Determine the [x, y] coordinate at the center of the cell enclosing the given text.  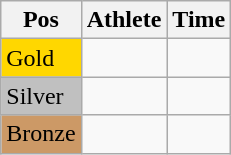
Time [199, 20]
Silver [41, 96]
Athlete [124, 20]
Gold [41, 58]
Bronze [41, 134]
Pos [41, 20]
